From the cell containing the given text, extract its center point as (x, y) coordinate. 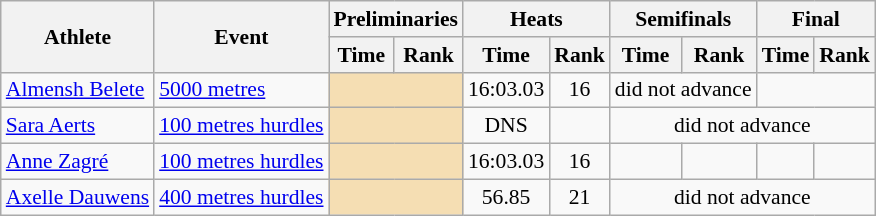
Preliminaries (396, 19)
Sara Aerts (78, 126)
Athlete (78, 36)
Anne Zagré (78, 162)
DNS (506, 126)
Semifinals (684, 19)
Axelle Dauwens (78, 197)
Almensh Belete (78, 90)
21 (580, 197)
5000 metres (241, 90)
Heats (536, 19)
Event (241, 36)
Final (816, 19)
56.85 (506, 197)
400 metres hurdles (241, 197)
